Provide the (x, y) coordinate of the cell's center where the given text is located.  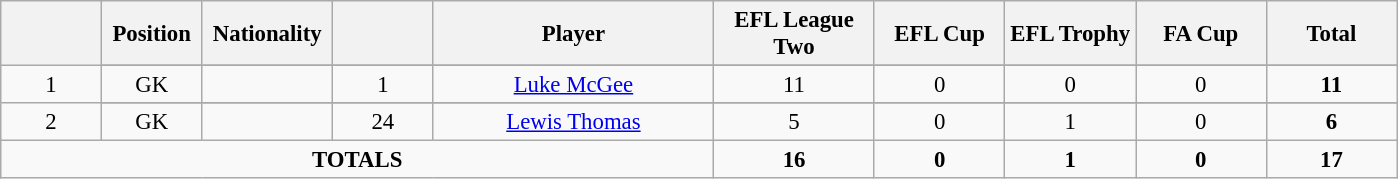
EFL League Two (794, 34)
Nationality (268, 34)
5 (794, 122)
Player (574, 34)
TOTALS (358, 160)
2 (52, 122)
17 (1332, 160)
EFL Cup (940, 34)
6 (1332, 122)
FA Cup (1202, 34)
Lewis Thomas (574, 122)
EFL Trophy (1070, 34)
Position (152, 34)
24 (384, 122)
Luke McGee (574, 85)
16 (794, 160)
Total (1332, 34)
